Return (X, Y) of the center of cell containing provided text 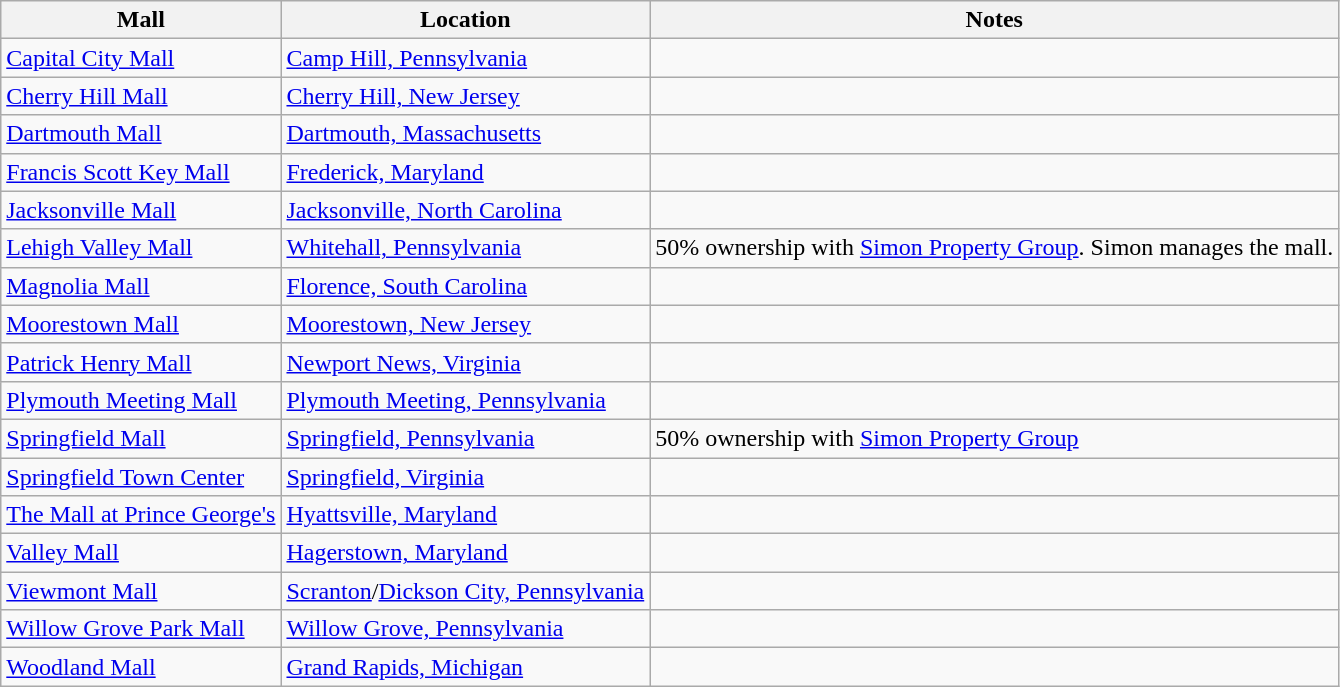
Florence, South Carolina (466, 286)
Cherry Hill, New Jersey (466, 96)
Camp Hill, Pennsylvania (466, 58)
Magnolia Mall (141, 286)
Dartmouth Mall (141, 134)
Willow Grove, Pennsylvania (466, 629)
50% ownership with Simon Property Group. Simon manages the mall. (994, 248)
Viewmont Mall (141, 591)
Grand Rapids, Michigan (466, 667)
Whitehall, Pennsylvania (466, 248)
Valley Mall (141, 553)
Springfield, Virginia (466, 477)
Springfield, Pennsylvania (466, 438)
Dartmouth, Massachusetts (466, 134)
Willow Grove Park Mall (141, 629)
Springfield Mall (141, 438)
Location (466, 20)
Cherry Hill Mall (141, 96)
Hyattsville, Maryland (466, 515)
Capital City Mall (141, 58)
Jacksonville Mall (141, 210)
Jacksonville, North Carolina (466, 210)
Hagerstown, Maryland (466, 553)
Frederick, Maryland (466, 172)
Springfield Town Center (141, 477)
Lehigh Valley Mall (141, 248)
Moorestown, New Jersey (466, 324)
Mall (141, 20)
Plymouth Meeting, Pennsylvania (466, 400)
50% ownership with Simon Property Group (994, 438)
Plymouth Meeting Mall (141, 400)
Newport News, Virginia (466, 362)
Notes (994, 20)
Woodland Mall (141, 667)
Patrick Henry Mall (141, 362)
Moorestown Mall (141, 324)
Scranton/Dickson City, Pennsylvania (466, 591)
Francis Scott Key Mall (141, 172)
The Mall at Prince George's (141, 515)
